From the cell containing the given text, extract its center point as (x, y) coordinate. 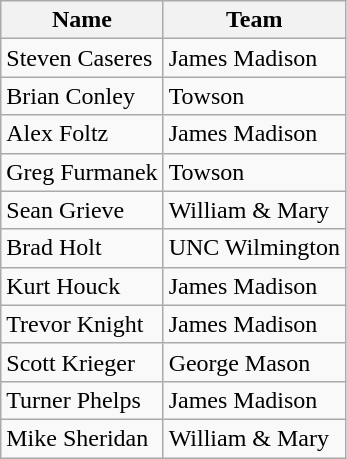
Turner Phelps (82, 400)
Scott Krieger (82, 362)
Steven Caseres (82, 58)
Alex Foltz (82, 134)
Kurt Houck (82, 286)
Name (82, 20)
Team (254, 20)
Brian Conley (82, 96)
Greg Furmanek (82, 172)
Sean Grieve (82, 210)
Trevor Knight (82, 324)
UNC Wilmington (254, 248)
Brad Holt (82, 248)
George Mason (254, 362)
Mike Sheridan (82, 438)
